Pinpoint the cell where the given text exists, returning its (X, Y) midpoint coordinate. 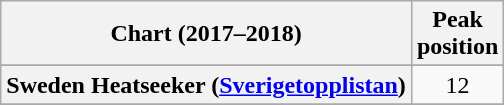
Chart (2017–2018) (206, 34)
Sweden Heatseeker (Sverigetopplistan) (206, 85)
12 (457, 85)
Peakposition (457, 34)
